Capture the cell that displays the provided text and extract its [x, y] central coordinate. 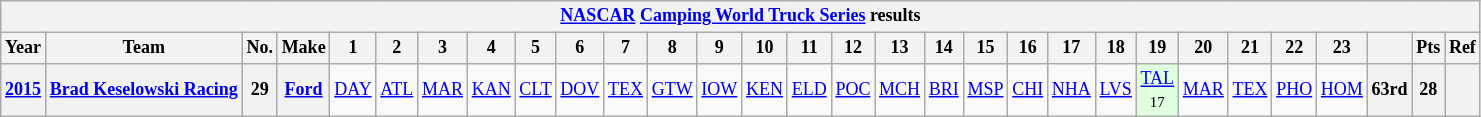
20 [1203, 48]
PHO [1294, 90]
MSP [986, 90]
2 [397, 48]
9 [720, 48]
Year [24, 48]
23 [1342, 48]
1 [353, 48]
4 [491, 48]
POC [853, 90]
8 [672, 48]
BRI [944, 90]
22 [1294, 48]
GTW [672, 90]
TAL17 [1157, 90]
13 [900, 48]
18 [1116, 48]
29 [260, 90]
15 [986, 48]
Team [144, 48]
2015 [24, 90]
10 [765, 48]
5 [536, 48]
Ford [304, 90]
KEN [765, 90]
7 [626, 48]
KAN [491, 90]
NHA [1072, 90]
ELD [809, 90]
Make [304, 48]
Ref [1463, 48]
CLT [536, 90]
11 [809, 48]
19 [1157, 48]
Pts [1428, 48]
MCH [900, 90]
12 [853, 48]
14 [944, 48]
DOV [580, 90]
16 [1028, 48]
3 [443, 48]
ATL [397, 90]
6 [580, 48]
CHI [1028, 90]
LVS [1116, 90]
No. [260, 48]
DAY [353, 90]
HOM [1342, 90]
IOW [720, 90]
Brad Keselowski Racing [144, 90]
NASCAR Camping World Truck Series results [740, 16]
63rd [1390, 90]
21 [1250, 48]
28 [1428, 90]
17 [1072, 48]
